Locate the cell with the specified text and output its [x, y] center coordinate. 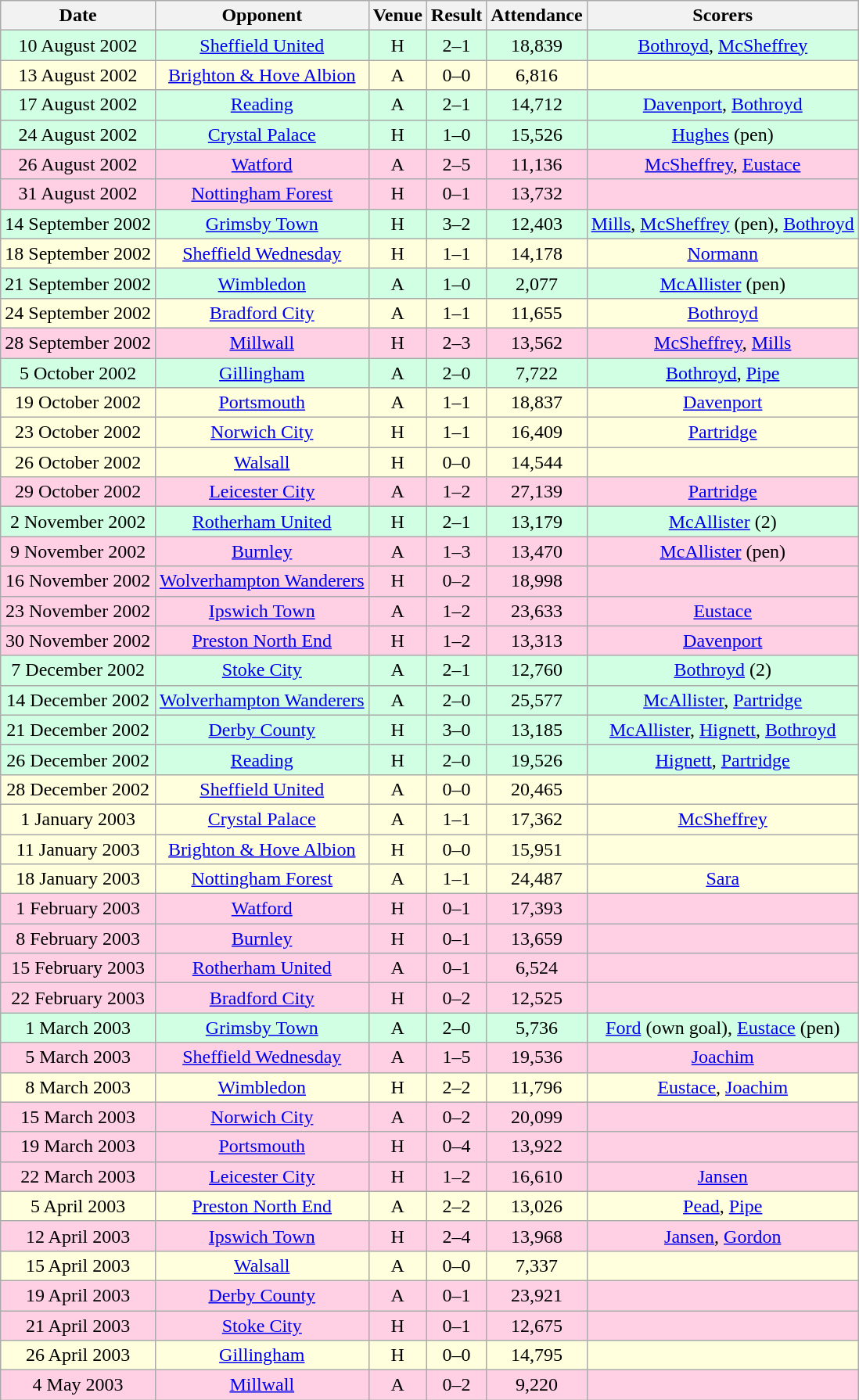
11,136 [537, 164]
Hignett, Partridge [723, 759]
12 April 2003 [78, 1236]
McSheffrey, Mills [723, 343]
21 April 2003 [78, 1326]
Mills, McSheffrey (pen), Bothroyd [723, 224]
Venue [397, 16]
26 April 2003 [78, 1355]
Bothroyd (2) [723, 670]
18,998 [537, 581]
13 August 2002 [78, 75]
Joachim [723, 1057]
Date [78, 16]
28 September 2002 [78, 343]
Bothroyd, Pipe [723, 373]
17 August 2002 [78, 105]
3–0 [456, 730]
24 September 2002 [78, 313]
23,921 [537, 1295]
McSheffrey, Eustace [723, 164]
5 March 2003 [78, 1057]
15 April 2003 [78, 1265]
2–3 [456, 343]
McAllister, Partridge [723, 700]
Bothroyd [723, 313]
13,968 [537, 1236]
19,526 [537, 759]
19 April 2003 [78, 1295]
28 December 2002 [78, 789]
13,732 [537, 194]
11,655 [537, 313]
13,659 [537, 939]
3–2 [456, 224]
24 August 2002 [78, 135]
16 November 2002 [78, 581]
12,675 [537, 1326]
5 October 2002 [78, 373]
Eustace, Joachim [723, 1087]
20,465 [537, 789]
13,179 [537, 522]
Attendance [537, 16]
14,178 [537, 253]
15 March 2003 [78, 1117]
26 October 2002 [78, 462]
19 October 2002 [78, 403]
16,409 [537, 433]
9,220 [537, 1385]
2–5 [456, 164]
Result [456, 16]
Ford (own goal), Eustace (pen) [723, 1028]
22 March 2003 [78, 1176]
5 April 2003 [78, 1206]
2–4 [456, 1236]
31 August 2002 [78, 194]
19,536 [537, 1057]
Bothroyd, McSheffrey [723, 45]
7 December 2002 [78, 670]
27,139 [537, 492]
McAllister, Hignett, Bothroyd [723, 730]
22 February 2003 [78, 998]
12,525 [537, 998]
15,951 [537, 849]
Jansen, Gordon [723, 1236]
17,362 [537, 819]
1 March 2003 [78, 1028]
13,026 [537, 1206]
14,795 [537, 1355]
0–4 [456, 1147]
1–5 [456, 1057]
18,837 [537, 403]
McSheffrey [723, 819]
15,526 [537, 135]
23 October 2002 [78, 433]
21 September 2002 [78, 283]
18 September 2002 [78, 253]
18,839 [537, 45]
9 November 2002 [78, 551]
30 November 2002 [78, 641]
4 May 2003 [78, 1385]
Sara [723, 879]
25,577 [537, 700]
26 December 2002 [78, 759]
14,544 [537, 462]
1 February 2003 [78, 909]
13,562 [537, 343]
20,099 [537, 1117]
1–3 [456, 551]
14 September 2002 [78, 224]
19 March 2003 [78, 1147]
11,796 [537, 1087]
6,524 [537, 968]
Eustace [723, 611]
21 December 2002 [78, 730]
23 November 2002 [78, 611]
7,337 [537, 1265]
Davenport, Bothroyd [723, 105]
12,403 [537, 224]
7,722 [537, 373]
McAllister (2) [723, 522]
15 February 2003 [78, 968]
18 January 2003 [78, 879]
1 January 2003 [78, 819]
8 March 2003 [78, 1087]
17,393 [537, 909]
2 November 2002 [78, 522]
16,610 [537, 1176]
14 December 2002 [78, 700]
14,712 [537, 105]
23,633 [537, 611]
Scorers [723, 16]
Hughes (pen) [723, 135]
Opponent [261, 16]
12,760 [537, 670]
2,077 [537, 283]
5,736 [537, 1028]
13,313 [537, 641]
Jansen [723, 1176]
8 February 2003 [78, 939]
24,487 [537, 879]
29 October 2002 [78, 492]
26 August 2002 [78, 164]
Normann [723, 253]
13,470 [537, 551]
6,816 [537, 75]
11 January 2003 [78, 849]
13,185 [537, 730]
Pead, Pipe [723, 1206]
10 August 2002 [78, 45]
13,922 [537, 1147]
